Pinpoint the cell where the given text exists, returning its [x, y] midpoint coordinate. 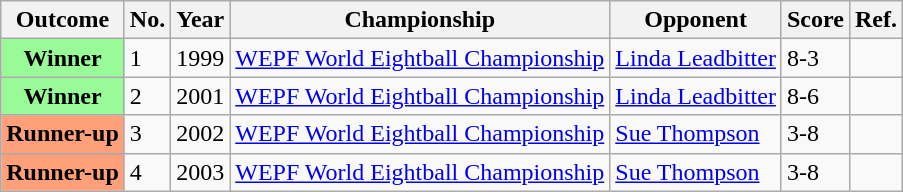
Championship [420, 20]
Score [815, 20]
8-3 [815, 58]
3 [147, 134]
Year [200, 20]
1999 [200, 58]
Outcome [63, 20]
4 [147, 172]
2001 [200, 96]
Opponent [696, 20]
Ref. [876, 20]
2003 [200, 172]
2 [147, 96]
No. [147, 20]
1 [147, 58]
8-6 [815, 96]
2002 [200, 134]
